Output the (X, Y) coordinate of the center of the cell containing the given text.  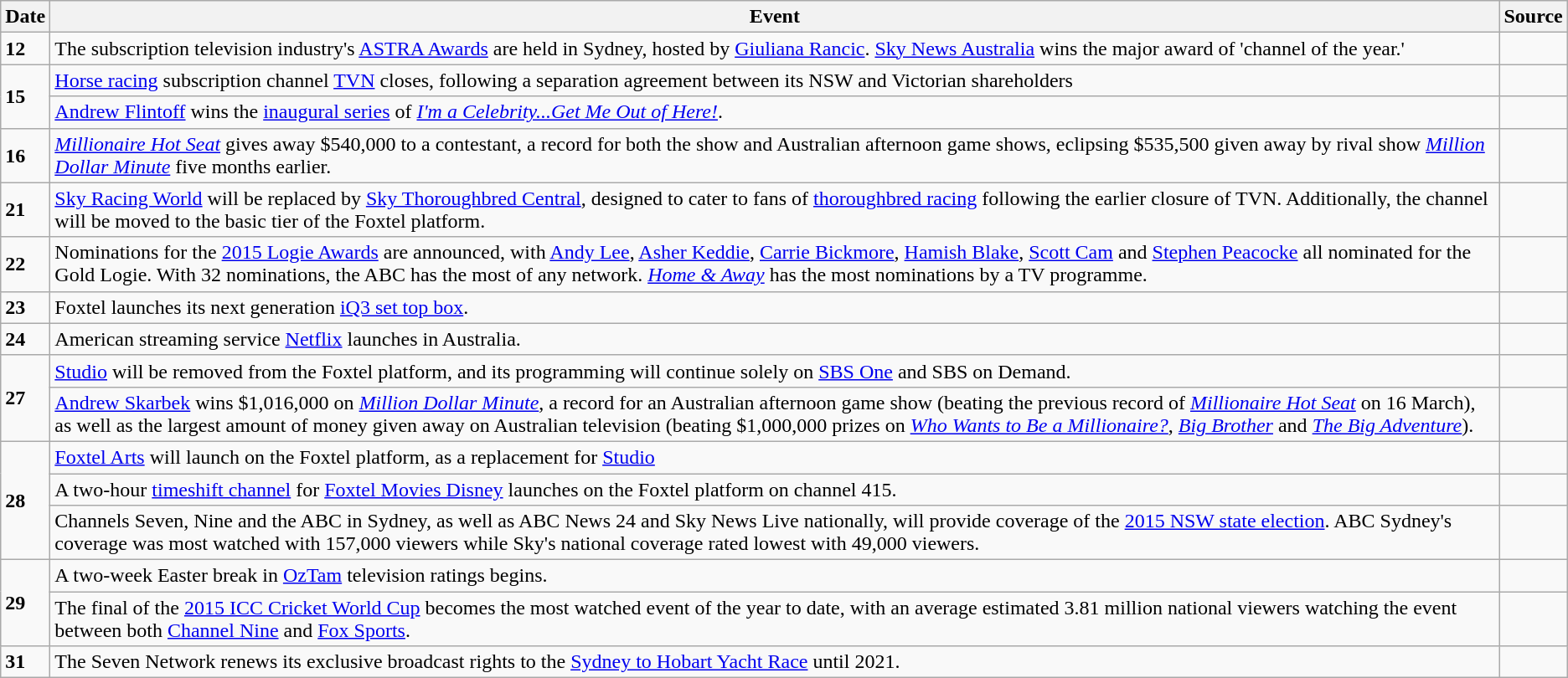
Studio will be removed from the Foxtel platform, and its programming will continue solely on SBS One and SBS on Demand. (775, 371)
12 (25, 49)
The Seven Network renews its exclusive broadcast rights to the Sydney to Hobart Yacht Race until 2021. (775, 662)
A two-hour timeshift channel for Foxtel Movies Disney launches on the Foxtel platform on channel 415. (775, 490)
15 (25, 96)
29 (25, 603)
A two-week Easter break in OzTam television ratings begins. (775, 576)
American streaming service Netflix launches in Australia. (775, 339)
24 (25, 339)
Horse racing subscription channel TVN closes, following a separation agreement between its NSW and Victorian shareholders (775, 80)
23 (25, 307)
Foxtel launches its next generation iQ3 set top box. (775, 307)
Foxtel Arts will launch on the Foxtel platform, as a replacement for Studio (775, 457)
22 (25, 265)
Andrew Flintoff wins the inaugural series of I'm a Celebrity...Get Me Out of Here!. (775, 112)
16 (25, 156)
Event (775, 17)
31 (25, 662)
Date (25, 17)
21 (25, 209)
28 (25, 501)
Source (1533, 17)
27 (25, 398)
